Output the [x, y] coordinate of the center of the cell containing the given text.  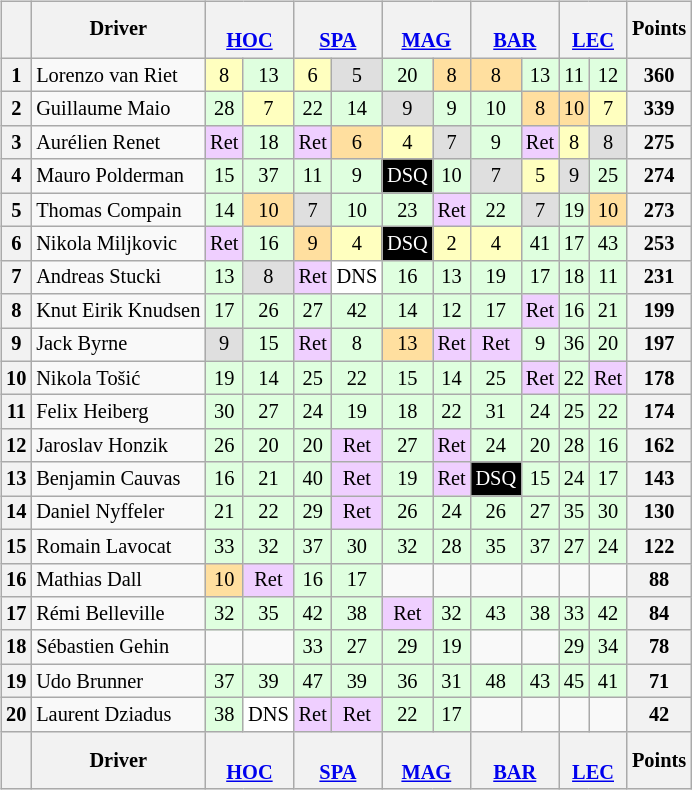
88 [659, 580]
Jaroslav Honzik [118, 446]
Rémi Belleville [118, 614]
48 [496, 681]
Guillaume Maio [118, 109]
3 [16, 143]
Jack Byrne [118, 345]
Benjamin Cauvas [118, 479]
Aurélien Renet [118, 143]
40 [313, 479]
253 [659, 244]
178 [659, 378]
Mauro Polderman [118, 176]
Andreas Stucki [118, 277]
Mathias Dall [118, 580]
Knut Eirik Knudsen [118, 311]
231 [659, 277]
339 [659, 109]
Laurent Dziadus [118, 715]
1 [16, 75]
45 [574, 681]
162 [659, 446]
273 [659, 210]
122 [659, 546]
Udo Brunner [118, 681]
Daniel Nyffeler [118, 513]
143 [659, 479]
197 [659, 345]
Sébastien Gehin [118, 647]
Nikola Miljkovic [118, 244]
Nikola Tošić [118, 378]
71 [659, 681]
78 [659, 647]
274 [659, 176]
23 [407, 210]
47 [313, 681]
34 [608, 647]
84 [659, 614]
Lorenzo van Riet [118, 75]
Romain Lavocat [118, 546]
199 [659, 311]
275 [659, 143]
Thomas Compain [118, 210]
174 [659, 412]
360 [659, 75]
130 [659, 513]
Felix Heiberg [118, 412]
